Search for the cell housing the specified text and yield its [x, y] center coordinate. 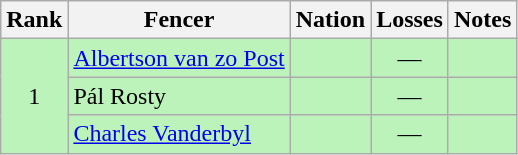
Charles Vanderbyl [179, 134]
Nation [330, 20]
Notes [482, 20]
Pál Rosty [179, 96]
Albertson van zo Post [179, 58]
Rank [34, 20]
Fencer [179, 20]
1 [34, 96]
Losses [410, 20]
